From the cell containing the given text, extract its center point as [X, Y] coordinate. 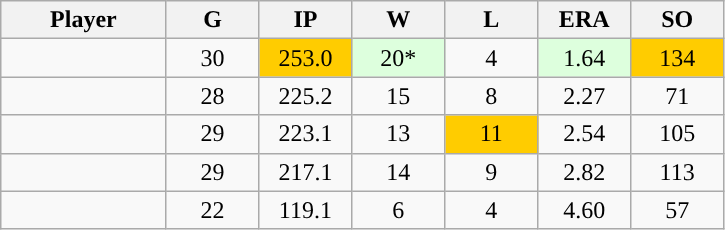
217.1 [306, 172]
225.2 [306, 96]
57 [678, 210]
71 [678, 96]
W [398, 20]
134 [678, 58]
8 [492, 96]
Player [84, 20]
20* [398, 58]
253.0 [306, 58]
L [492, 20]
9 [492, 172]
119.1 [306, 210]
4.60 [584, 210]
G [212, 20]
ERA [584, 20]
1.64 [584, 58]
22 [212, 210]
223.1 [306, 134]
IP [306, 20]
13 [398, 134]
2.82 [584, 172]
2.54 [584, 134]
6 [398, 210]
11 [492, 134]
14 [398, 172]
105 [678, 134]
2.27 [584, 96]
15 [398, 96]
28 [212, 96]
113 [678, 172]
30 [212, 58]
SO [678, 20]
